Search for the cell housing the specified text and yield its (x, y) center coordinate. 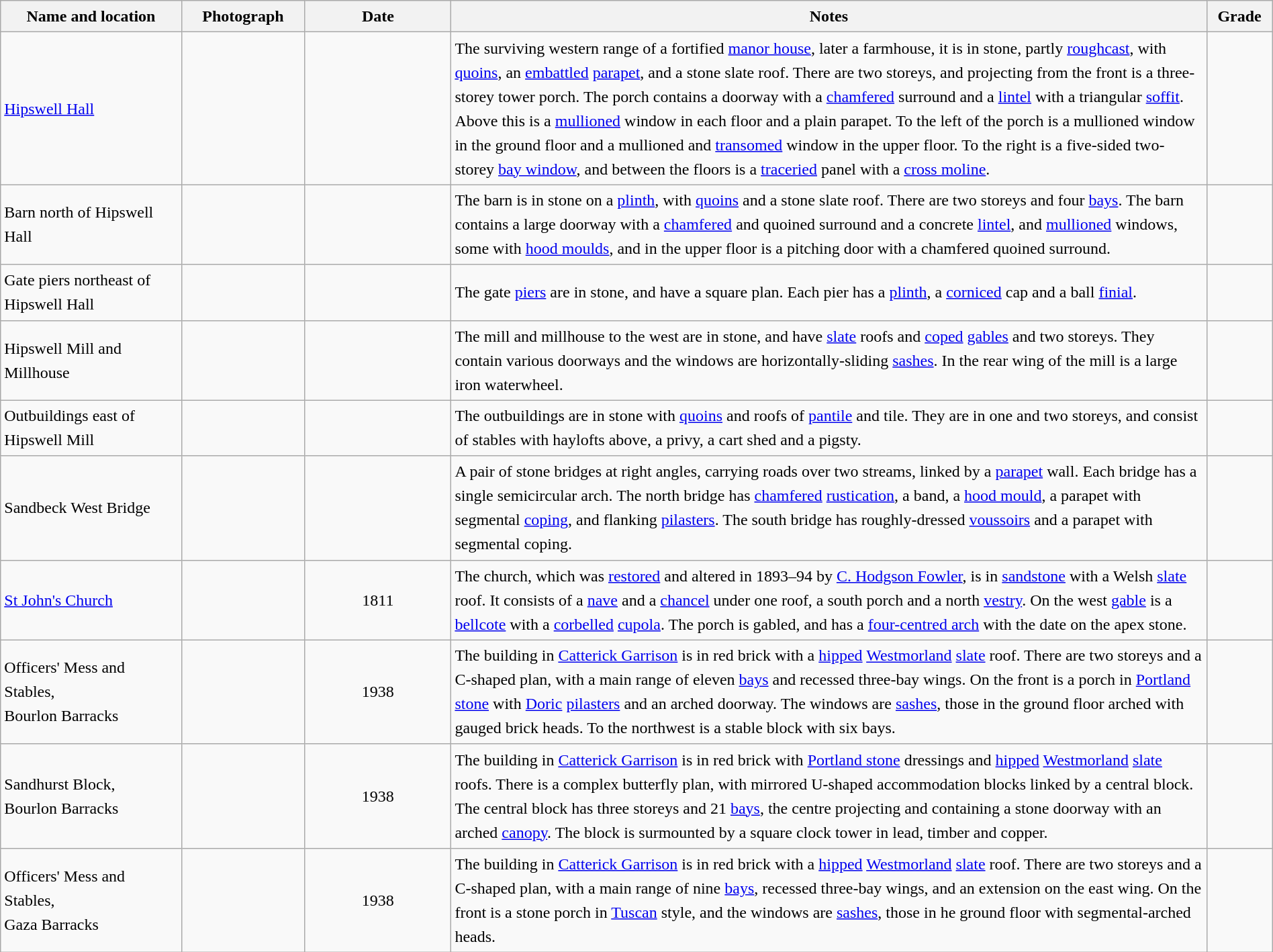
Photograph (243, 16)
Hipswell Hall (91, 109)
Grade (1239, 16)
Hipswell Mill and Millhouse (91, 360)
Officers' Mess and Stables,Bourlon Barracks (91, 692)
Officers' Mess and Stables,Gaza Barracks (91, 900)
1811 (378, 600)
Sandbeck West Bridge (91, 508)
The gate piers are in stone, and have a square plan. Each pier has a plinth, a corniced cap and a ball finial. (829, 293)
Date (378, 16)
Name and location (91, 16)
Sandhurst Block,Bourlon Barracks (91, 796)
Outbuildings east of Hipswell Mill (91, 428)
Gate piers northeast of Hipswell Hall (91, 293)
Barn north of Hipswell Hall (91, 224)
St John's Church (91, 600)
Notes (829, 16)
